Extract the (X, Y) coordinate from the center of the cell holding the provided text.  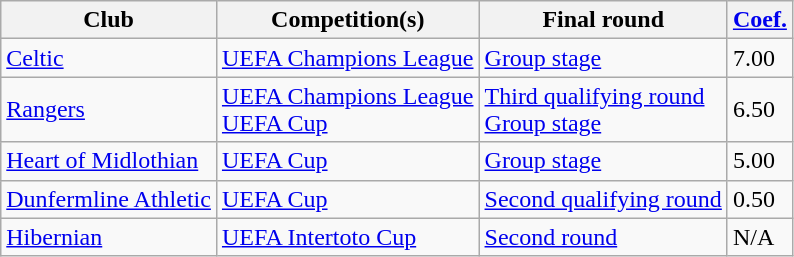
Rangers (109, 110)
Third qualifying round Group stage (603, 110)
Heart of Midlothian (109, 161)
0.50 (760, 199)
6.50 (760, 110)
Dunfermline Athletic (109, 199)
UEFA Intertoto Cup (348, 237)
Competition(s) (348, 20)
Coef. (760, 20)
UEFA Champions League UEFA Cup (348, 110)
Second round (603, 237)
Celtic (109, 58)
7.00 (760, 58)
UEFA Champions League (348, 58)
Club (109, 20)
5.00 (760, 161)
N/A (760, 237)
Hibernian (109, 237)
Second qualifying round (603, 199)
Final round (603, 20)
